Search for the cell housing the specified text and yield its [x, y] center coordinate. 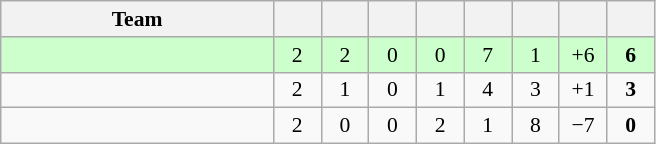
−7 [583, 126]
4 [488, 90]
8 [536, 126]
+6 [583, 55]
+1 [583, 90]
Team [138, 19]
6 [631, 55]
7 [488, 55]
